Search for the cell housing the specified text and yield its (X, Y) center coordinate. 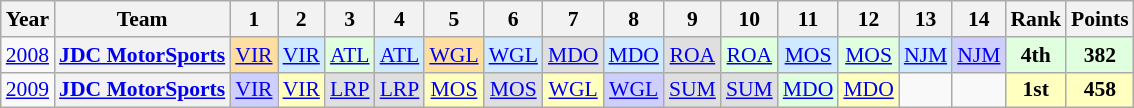
8 (634, 19)
2009 (28, 90)
Year (28, 19)
3 (350, 19)
4th (1036, 55)
10 (750, 19)
2008 (28, 55)
Team (142, 19)
458 (1100, 90)
6 (514, 19)
4 (400, 19)
1st (1036, 90)
7 (574, 19)
13 (926, 19)
Points (1100, 19)
9 (692, 19)
Rank (1036, 19)
2 (302, 19)
5 (454, 19)
382 (1100, 55)
1 (254, 19)
14 (978, 19)
11 (808, 19)
12 (868, 19)
